Detect which cell encompasses the target text, then output its (x, y) center coordinate. 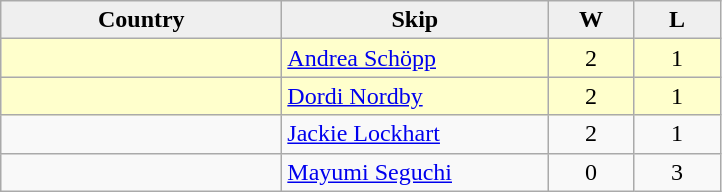
Mayumi Seguchi (415, 172)
0 (591, 172)
Dordi Nordby (415, 96)
Jackie Lockhart (415, 134)
3 (677, 172)
L (677, 20)
W (591, 20)
Skip (415, 20)
Andrea Schöpp (415, 58)
Country (142, 20)
